Return the (x, y) coordinate for the center point of the cell that contains the specified text.  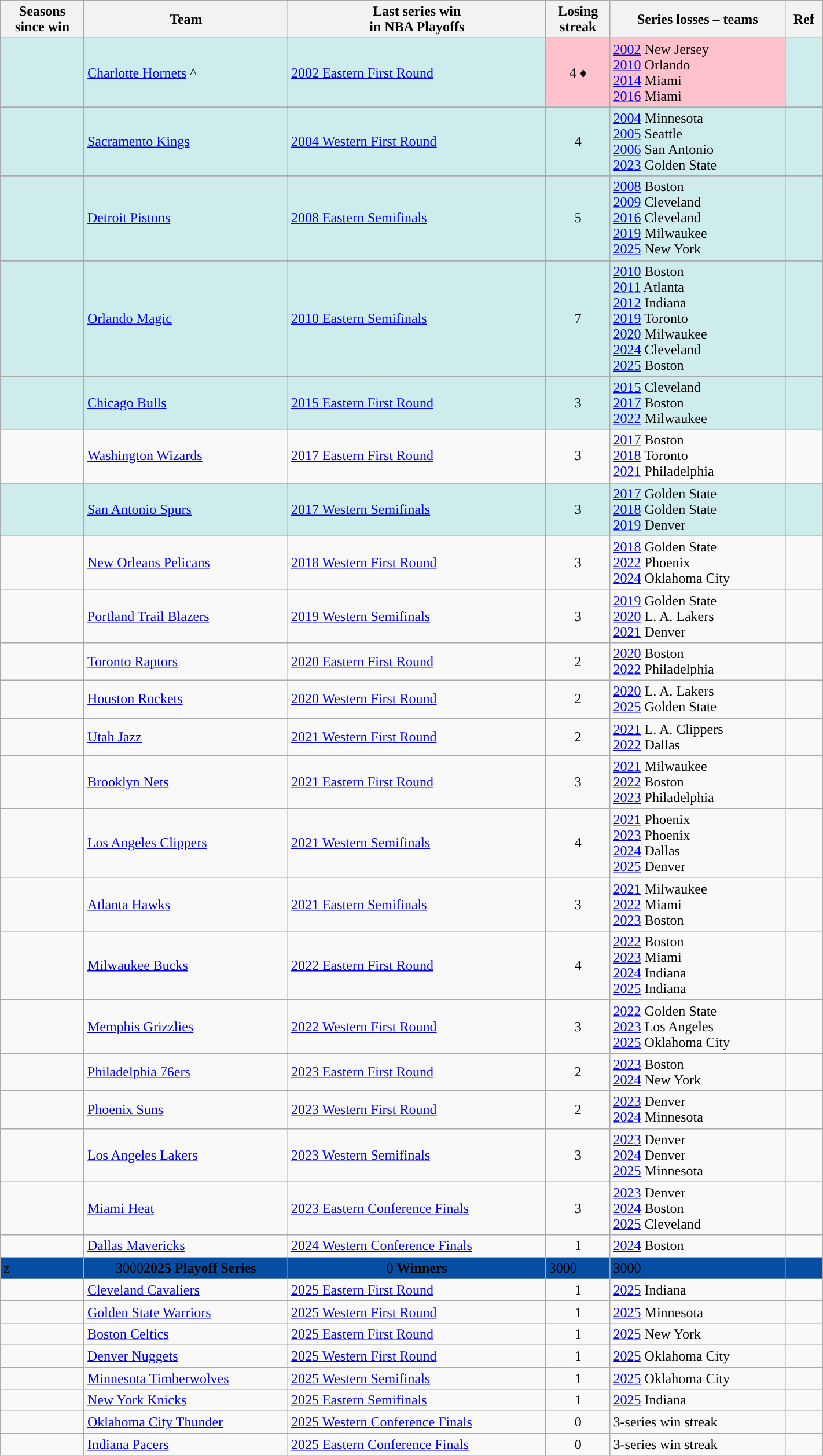
Orlando Magic (186, 318)
2019 Golden State2020 L. A. Lakers2021 Denver (697, 616)
2021 Phoenix2023 Phoenix2024 Dallas2025 Denver (697, 844)
2021 Milwaukee2022 Boston2023 Philadelphia (697, 782)
2025 Eastern Semifinals (417, 1400)
2021 Eastern Semifinals (417, 905)
Boston Celtics (186, 1334)
Last series winin NBA Playoffs (417, 20)
2021 L. A. Clippers2022 Dallas (697, 736)
Indiana Pacers (186, 1444)
Detroit Pistons (186, 218)
Los Angeles Clippers (186, 844)
2017 Western Semifinals (417, 509)
2017 Eastern First Round (417, 456)
Phoenix Suns (186, 1110)
2025 Western Conference Finals (417, 1422)
Ref (803, 20)
0 Winners (417, 1268)
2008 Eastern Semifinals (417, 218)
2008 Boston2009 Cleveland2016 Cleveland2019 Milwaukee2025 New York (697, 218)
2004 Minnesota2005 Seattle2006 San Antonio 2023 Golden State (697, 141)
Utah Jazz (186, 736)
z (43, 1268)
2022 Boston2023 Miami2024 Indiana2025 Indiana (697, 965)
2015 Cleveland2017 Boston2022 Milwaukee (697, 403)
2023 Eastern First Round (417, 1072)
2018 Golden State2022 Phoenix2024 Oklahoma City (697, 562)
Golden State Warriors (186, 1312)
2020 Western First Round (417, 699)
Seasonssince win (43, 20)
2020 Boston2022 Philadelphia (697, 661)
2024 Boston (697, 1246)
New York Knicks (186, 1400)
2002 New Jersey2010 Orlando2014 Miami2016 Miami (697, 73)
2010 Eastern Semifinals (417, 318)
2025 Eastern Conference Finals (417, 1444)
Cleveland Cavaliers (186, 1290)
New Orleans Pelicans (186, 562)
Denver Nuggets (186, 1356)
Toronto Raptors (186, 661)
Losingstreak (578, 20)
2023 Eastern Conference Finals (417, 1208)
2020 Eastern First Round (417, 661)
Team (186, 20)
Philadelphia 76ers (186, 1072)
Los Angeles Lakers (186, 1155)
2019 Western Semifinals (417, 616)
2023 Western First Round (417, 1110)
2023 Denver2024 Boston2025 Cleveland (697, 1208)
Charlotte Hornets ^ (186, 73)
Chicago Bulls (186, 403)
7 (578, 318)
2021 Western First Round (417, 736)
Minnesota Timberwolves (186, 1378)
San Antonio Spurs (186, 509)
Houston Rockets (186, 699)
2023 Denver2024 Denver2025 Minnesota (697, 1155)
Atlanta Hawks (186, 905)
2018 Western First Round (417, 562)
2025 New York (697, 1334)
Sacramento Kings (186, 141)
2024 Western Conference Finals (417, 1246)
2025 Western Semifinals (417, 1378)
2004 Western First Round (417, 141)
2010 Boston2011 Atlanta2012 Indiana2019 Toronto 2020 Milwaukee 2024 Cleveland2025 Boston (697, 318)
Milwaukee Bucks (186, 965)
2022 Golden State2023 Los Angeles2025 Oklahoma City (697, 1027)
Dallas Mavericks (186, 1246)
2002 Eastern First Round (417, 73)
Series losses – teams (697, 20)
2022 Western First Round (417, 1027)
2021 Western Semifinals (417, 844)
2017 Golden State2018 Golden State2019 Denver (697, 509)
Portland Trail Blazers (186, 616)
2021 Milwaukee2022 Miami2023 Boston (697, 905)
30002025 Playoff Series (186, 1268)
2022 Eastern First Round (417, 965)
Brooklyn Nets (186, 782)
4 ♦ (578, 73)
2023 Denver2024 Minnesota (697, 1110)
2021 Eastern First Round (417, 782)
Washington Wizards (186, 456)
Miami Heat (186, 1208)
Memphis Grizzlies (186, 1027)
2020 L. A. Lakers2025 Golden State (697, 699)
2025 Minnesota (697, 1312)
2023 Boston2024 New York (697, 1072)
Oklahoma City Thunder (186, 1422)
5 (578, 218)
2023 Western Semifinals (417, 1155)
2017 Boston2018 Toronto2021 Philadelphia (697, 456)
2015 Eastern First Round (417, 403)
